Provide the [X, Y] coordinate of the cell's center where the given text is located.  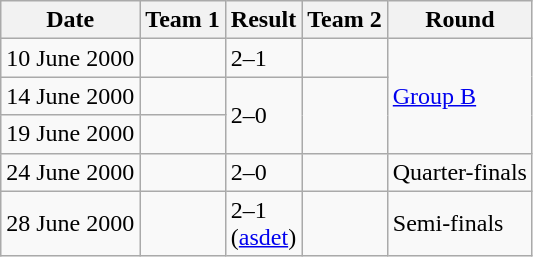
2–1 [263, 58]
Date [70, 20]
19 June 2000 [70, 134]
14 June 2000 [70, 96]
Semi-finals [460, 224]
Group B [460, 96]
28 June 2000 [70, 224]
10 June 2000 [70, 58]
2–1(asdet) [263, 224]
24 June 2000 [70, 172]
Result [263, 20]
Team 1 [183, 20]
Team 2 [345, 20]
Round [460, 20]
Quarter-finals [460, 172]
